Extract the [X, Y] coordinate from the center of the cell holding the provided text.  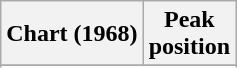
Peak position [189, 34]
Chart (1968) [72, 34]
